Identify which cell holds the provided text, then report its [x, y] central coordinate. 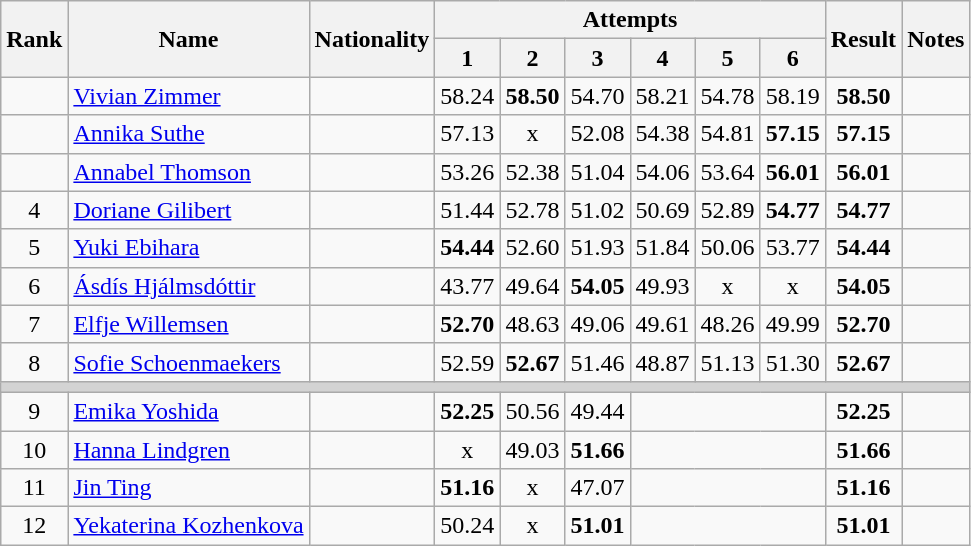
48.63 [532, 324]
Annika Suthe [188, 134]
54.70 [598, 96]
52.89 [728, 210]
Rank [34, 39]
7 [34, 324]
47.07 [598, 488]
51.46 [598, 362]
58.24 [468, 96]
52.08 [598, 134]
50.56 [532, 411]
Doriane Gilibert [188, 210]
Emika Yoshida [188, 411]
51.04 [598, 172]
49.99 [792, 324]
2 [532, 58]
Attempts [630, 20]
50.69 [662, 210]
52.59 [468, 362]
50.06 [728, 248]
Jin Ting [188, 488]
Hanna Lindgren [188, 449]
58.21 [662, 96]
Elfje Willemsen [188, 324]
Notes [936, 39]
Yuki Ebihara [188, 248]
Ásdís Hjálmsdóttir [188, 286]
53.64 [728, 172]
50.24 [468, 526]
51.13 [728, 362]
9 [34, 411]
Name [188, 39]
Yekaterina Kozhenkova [188, 526]
53.77 [792, 248]
53.26 [468, 172]
Annabel Thomson [188, 172]
49.61 [662, 324]
49.06 [598, 324]
3 [598, 58]
57.13 [468, 134]
54.81 [728, 134]
51.30 [792, 362]
11 [34, 488]
49.03 [532, 449]
54.06 [662, 172]
52.78 [532, 210]
51.93 [598, 248]
58.19 [792, 96]
52.60 [532, 248]
Sofie Schoenmaekers [188, 362]
10 [34, 449]
51.02 [598, 210]
54.38 [662, 134]
Vivian Zimmer [188, 96]
43.77 [468, 286]
49.64 [532, 286]
54.78 [728, 96]
8 [34, 362]
51.84 [662, 248]
12 [34, 526]
Nationality [372, 39]
48.87 [662, 362]
1 [468, 58]
49.44 [598, 411]
51.44 [468, 210]
52.38 [532, 172]
48.26 [728, 324]
Result [863, 39]
49.93 [662, 286]
